Identify which cell holds the provided text, then report its (x, y) central coordinate. 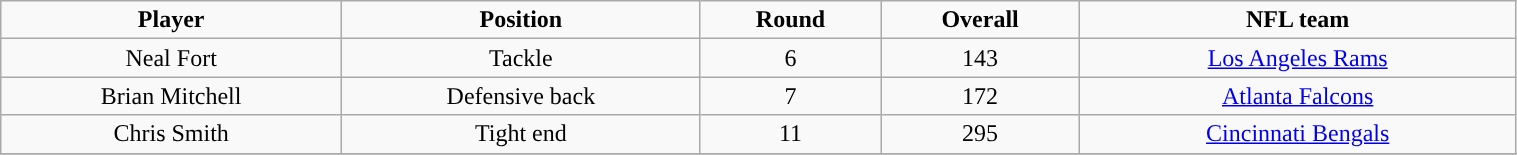
Brian Mitchell (172, 96)
Los Angeles Rams (1298, 58)
Defensive back (522, 96)
6 (790, 58)
Neal Fort (172, 58)
Tight end (522, 134)
7 (790, 96)
172 (980, 96)
Round (790, 20)
295 (980, 134)
Tackle (522, 58)
Position (522, 20)
Player (172, 20)
Cincinnati Bengals (1298, 134)
Overall (980, 20)
143 (980, 58)
Atlanta Falcons (1298, 96)
Chris Smith (172, 134)
11 (790, 134)
NFL team (1298, 20)
